Return the (X, Y) coordinate for the center point of the cell that contains the specified text.  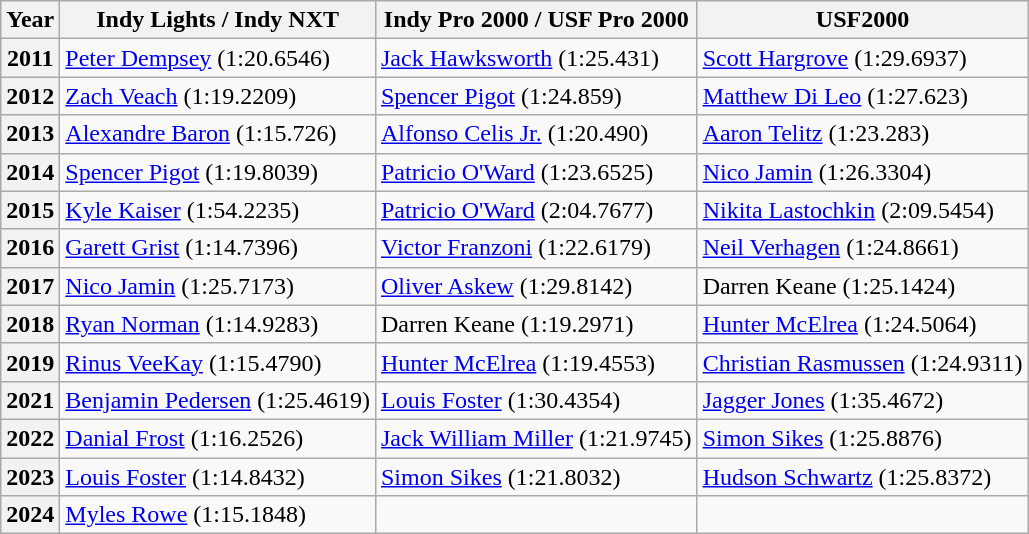
Year (30, 20)
Myles Rowe (1:15.1848) (218, 515)
2011 (30, 58)
Spencer Pigot (1:24.859) (536, 96)
Alfonso Celis Jr. (1:20.490) (536, 134)
2016 (30, 248)
2018 (30, 324)
Indy Pro 2000 / USF Pro 2000 (536, 20)
Simon Sikes (1:21.8032) (536, 477)
Ryan Norman (1:14.9283) (218, 324)
2023 (30, 477)
Rinus VeeKay (1:15.4790) (218, 362)
Jack William Miller (1:21.9745) (536, 438)
Christian Rasmussen (1:24.9311) (862, 362)
Garett Grist (1:14.7396) (218, 248)
Matthew Di Leo (1:27.623) (862, 96)
Danial Frost (1:16.2526) (218, 438)
Peter Dempsey (1:20.6546) (218, 58)
Kyle Kaiser (1:54.2235) (218, 210)
Zach Veach (1:19.2209) (218, 96)
Nico Jamin (1:26.3304) (862, 172)
Spencer Pigot (1:19.8039) (218, 172)
2015 (30, 210)
2019 (30, 362)
2013 (30, 134)
Patricio O'Ward (2:04.7677) (536, 210)
Nikita Lastochkin (2:09.5454) (862, 210)
Hunter McElrea (1:24.5064) (862, 324)
Patricio O'Ward (1:23.6525) (536, 172)
2017 (30, 286)
Darren Keane (1:25.1424) (862, 286)
Simon Sikes (1:25.8876) (862, 438)
Jagger Jones (1:35.4672) (862, 400)
2021 (30, 400)
Aaron Telitz (1:23.283) (862, 134)
2014 (30, 172)
Benjamin Pedersen (1:25.4619) (218, 400)
Oliver Askew (1:29.8142) (536, 286)
USF2000 (862, 20)
2022 (30, 438)
Louis Foster (1:14.8432) (218, 477)
Nico Jamin (1:25.7173) (218, 286)
Scott Hargrove (1:29.6937) (862, 58)
Jack Hawksworth (1:25.431) (536, 58)
Hudson Schwartz (1:25.8372) (862, 477)
2012 (30, 96)
Louis Foster (1:30.4354) (536, 400)
Neil Verhagen (1:24.8661) (862, 248)
Hunter McElrea (1:19.4553) (536, 362)
Victor Franzoni (1:22.6179) (536, 248)
Darren Keane (1:19.2971) (536, 324)
Indy Lights / Indy NXT (218, 20)
Alexandre Baron (1:15.726) (218, 134)
2024 (30, 515)
